Pinpoint the cell where the given text exists, returning its [x, y] midpoint coordinate. 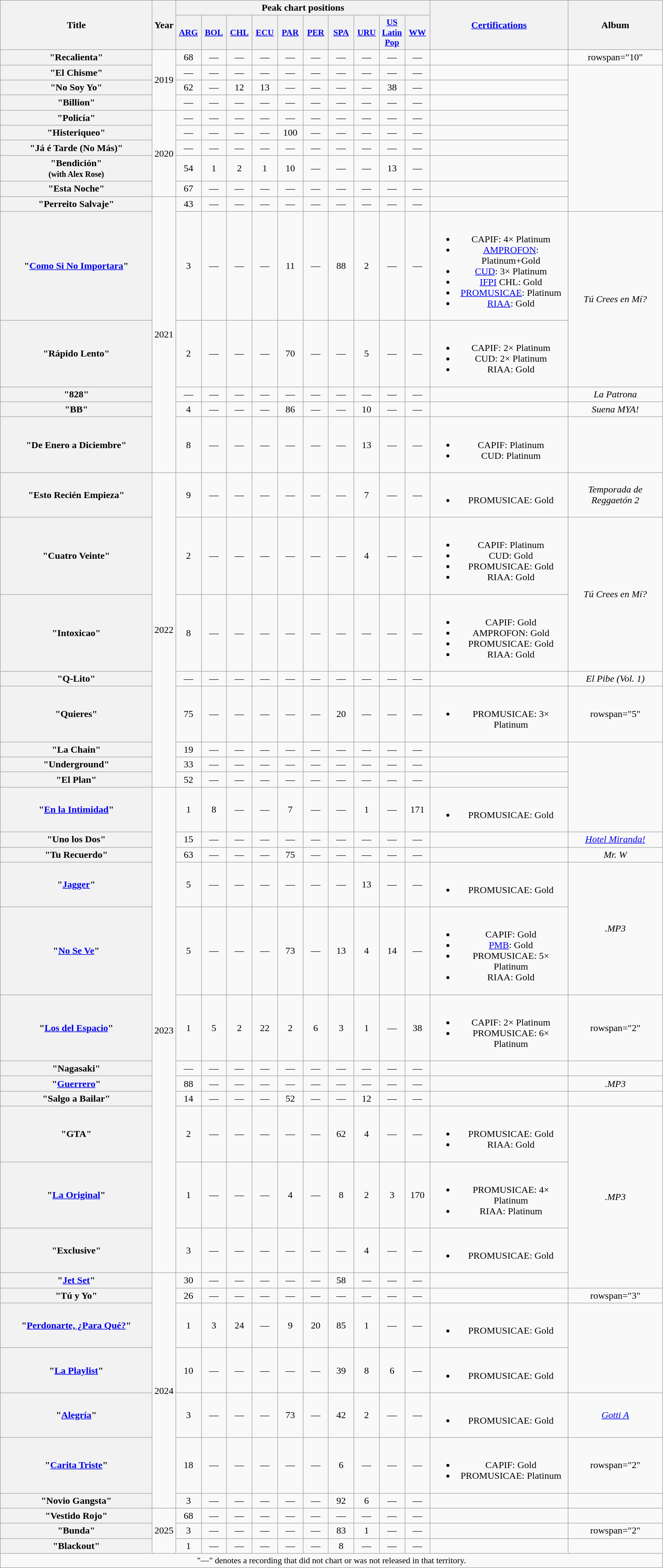
URU [367, 33]
33 [188, 765]
18 [188, 1465]
"El Plan" [76, 780]
"Vestido Rojo" [76, 1516]
PROMUSICAE: 4× PlatinumRIAA: Platinum [499, 1195]
"Blackout" [76, 1546]
"Guerrero" [76, 1083]
2022 [164, 630]
Certifications [499, 25]
"No Se Ve" [76, 951]
"La Playlist" [76, 1371]
"Já é Tarde (No Más)" [76, 148]
"Quieres" [76, 714]
"Bendición"(with Alex Rose) [76, 168]
"Q-Lito" [76, 679]
26 [188, 1296]
Hotel Miranda! [615, 840]
"Jet Set" [76, 1280]
43 [188, 204]
"Salgo a Bailar" [76, 1098]
rowspan="10" [615, 57]
CAPIF: GoldPROMUSICAE: Platinum [499, 1465]
La Patrona [615, 394]
"Perreito Salvaje" [76, 204]
rowspan="3" [615, 1296]
Mr. W [615, 855]
"Los del Espacio" [76, 1028]
11 [290, 266]
2025 [164, 1531]
Album [615, 25]
CHL [239, 33]
2020 [164, 153]
CAPIF: 2× PlatinumCUD: 2× PlatinumRIAA: Gold [499, 354]
24 [239, 1325]
"Novio Gangsta" [76, 1501]
El Pibe (Vol. 1) [615, 679]
"Billion" [76, 103]
"Rápido Lento" [76, 354]
85 [341, 1325]
70 [290, 354]
"Nagasaki" [76, 1068]
USLatinPop [392, 33]
"Jagger" [76, 884]
"Intoxicao" [76, 633]
39 [341, 1371]
58 [341, 1280]
"En la Intimidad" [76, 810]
CAPIF: PlatinumCUD: Platinum [499, 445]
15 [188, 840]
CAPIF: 4× PlatinumAMPROFON: Platinum+GoldCUD: 3× PlatinumIFPI CHL: GoldPROMUSICAE: PlatinumRIAA: Gold [499, 266]
83 [341, 1531]
"Recalienta" [76, 57]
ARG [188, 33]
30 [188, 1280]
"828" [76, 394]
"Uno los Dos" [76, 840]
"Perdonarte, ¿Para Qué?" [76, 1325]
"Exclusive" [76, 1251]
PROMUSICAE: GoldRIAA: Gold [499, 1134]
"GTA" [76, 1134]
86 [290, 409]
2024 [164, 1390]
"Cuatro Veinte" [76, 556]
CAPIF: 2× PlatinumPROMUSICAE: 6× Platinum [499, 1028]
"La Original" [76, 1195]
CAPIF: PlatinumCUD: GoldPROMUSICAE: GoldRIAA: Gold [499, 556]
92 [341, 1501]
"Como Si No Importara" [76, 266]
BOL [214, 33]
PROMUSICAE: 3× Platinum [499, 714]
"—" denotes a recording that did not chart or was not released in that territory. [332, 1560]
100 [290, 133]
Year [164, 25]
54 [188, 168]
CAPIF: GoldPMB: GoldPROMUSICAE: 5× PlatinumRIAA: Gold [499, 951]
"Tu Recuerdo" [76, 855]
"Underground" [76, 765]
67 [188, 189]
SPA [341, 33]
2019 [164, 80]
"El Chisme" [76, 73]
"Alegría" [76, 1415]
ECU [265, 33]
Gotti A [615, 1415]
19 [188, 749]
22 [265, 1028]
63 [188, 855]
Suena MYA! [615, 409]
Temporada de Reggaetón 2 [615, 495]
"Histeriqueo" [76, 133]
"BB" [76, 409]
"Carita Triste" [76, 1465]
Title [76, 25]
171 [417, 810]
"De Enero a Diciembre" [76, 445]
CAPIF: GoldAMPROFON: GoldPROMUSICAE: GoldRIAA: Gold [499, 633]
"Bunda" [76, 1531]
"Policía" [76, 118]
"Tú y Yo" [76, 1296]
2021 [164, 334]
170 [417, 1195]
rowspan="5" [615, 714]
"No Soy Yo" [76, 88]
PAR [290, 33]
2023 [164, 1030]
"Esto Recién Empieza" [76, 495]
"Esta Noche" [76, 189]
Peak chart positions [303, 8]
WW [417, 33]
"La Chain" [76, 749]
PER [316, 33]
42 [341, 1415]
